Determine the (x, y) coordinate at the center of the cell enclosing the given text.  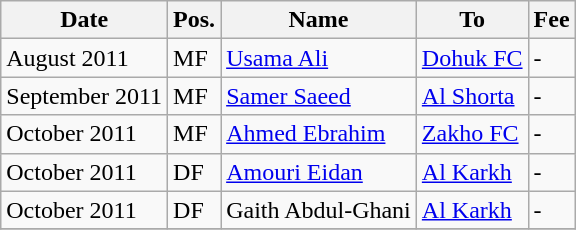
August 2011 (84, 58)
Dohuk FC (472, 58)
Ahmed Ebrahim (319, 134)
Pos. (194, 20)
Samer Saeed (319, 96)
Zakho FC (472, 134)
Gaith Abdul-Ghani (319, 210)
September 2011 (84, 96)
Date (84, 20)
Name (319, 20)
Amouri Eidan (319, 172)
Fee (552, 20)
Al Shorta (472, 96)
To (472, 20)
Usama Ali (319, 58)
